Extract the [x, y] coordinate from the center of the cell holding the provided text.  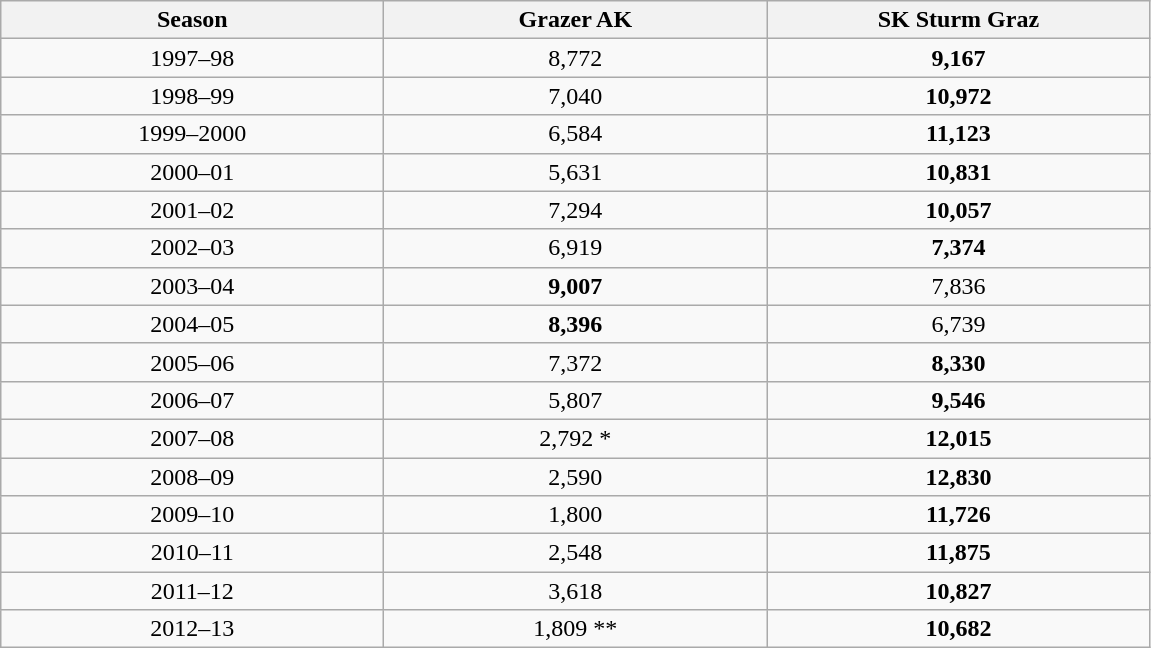
SK Sturm Graz [958, 20]
1,800 [576, 515]
1999–2000 [192, 134]
6,919 [576, 248]
12,830 [958, 477]
2010–11 [192, 553]
8,330 [958, 362]
5,807 [576, 400]
2005–06 [192, 362]
Grazer AK [576, 20]
5,631 [576, 172]
8,772 [576, 58]
3,618 [576, 591]
2002–03 [192, 248]
1,809 ** [576, 629]
1998–99 [192, 96]
2008–09 [192, 477]
10,682 [958, 629]
6,739 [958, 324]
7,374 [958, 248]
11,726 [958, 515]
6,584 [576, 134]
Season [192, 20]
2001–02 [192, 210]
7,294 [576, 210]
2007–08 [192, 438]
11,123 [958, 134]
2,792 * [576, 438]
10,972 [958, 96]
2006–07 [192, 400]
12,015 [958, 438]
8,396 [576, 324]
11,875 [958, 553]
10,831 [958, 172]
9,546 [958, 400]
7,372 [576, 362]
9,007 [576, 286]
2000–01 [192, 172]
2009–10 [192, 515]
2003–04 [192, 286]
2004–05 [192, 324]
1997–98 [192, 58]
10,827 [958, 591]
2011–12 [192, 591]
10,057 [958, 210]
2,590 [576, 477]
2012–13 [192, 629]
9,167 [958, 58]
7,836 [958, 286]
7,040 [576, 96]
2,548 [576, 553]
